Detect which cell encompasses the target text, then output its [X, Y] center coordinate. 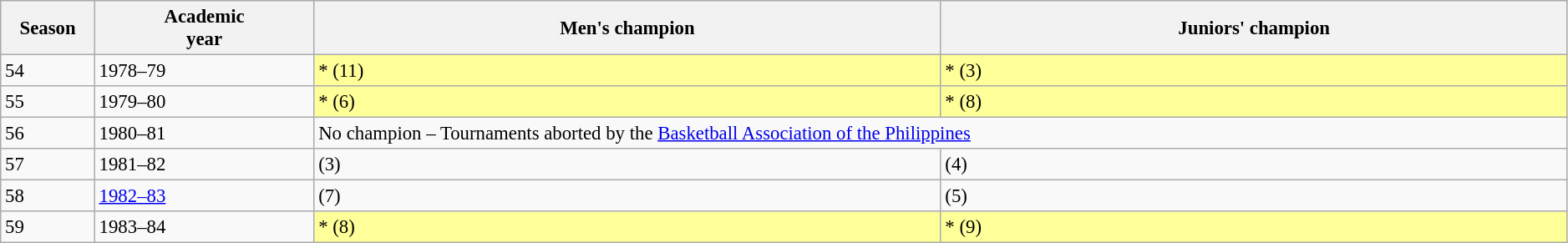
No champion – Tournaments aborted by the Basketball Association of the Philippines [941, 134]
Men's champion [627, 28]
(3) [627, 165]
1979–80 [204, 102]
1982–83 [204, 196]
1978–79 [204, 71]
Season [48, 28]
58 [48, 196]
1981–82 [204, 165]
* (11) [627, 71]
(5) [1254, 196]
(7) [627, 196]
1980–81 [204, 134]
* (8) [1254, 102]
56 [48, 134]
Academicyear [204, 28]
(4) [1254, 165]
54 [48, 71]
Juniors' champion [1254, 28]
* (3) [1254, 71]
55 [48, 102]
* (6) [627, 102]
57 [48, 165]
